Return [X, Y] of the center of cell containing provided text 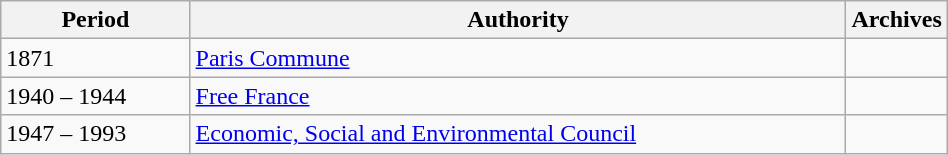
Paris Commune [518, 58]
Archives [896, 20]
Free France [518, 96]
1871 [96, 58]
Period [96, 20]
Authority [518, 20]
1940 – 1944 [96, 96]
1947 – 1993 [96, 134]
Economic, Social and Environmental Council [518, 134]
